Output the [X, Y] coordinate of the center of the cell containing the given text.  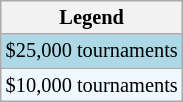
Legend [92, 17]
$10,000 tournaments [92, 85]
$25,000 tournaments [92, 51]
